Provide the [X, Y] coordinate of the cell's center where the given text is located.  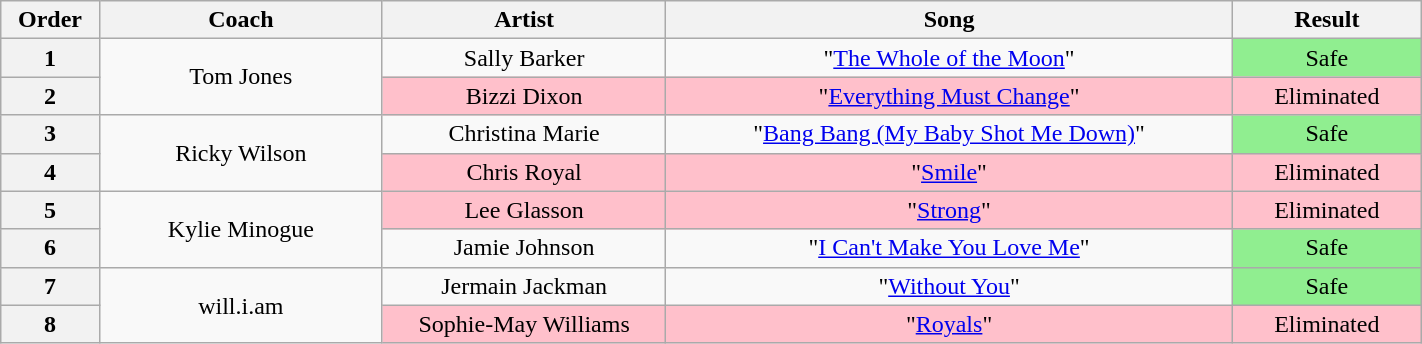
"Without You" [950, 286]
Chris Royal [524, 172]
Artist [524, 20]
Coach [240, 20]
Song [950, 20]
"I Can't Make You Love Me" [950, 248]
1 [50, 58]
2 [50, 96]
Jamie Johnson [524, 248]
Lee Glasson [524, 210]
Order [50, 20]
7 [50, 286]
Kylie Minogue [240, 229]
"Bang Bang (My Baby Shot Me Down)" [950, 134]
5 [50, 210]
8 [50, 324]
Sophie-May Williams [524, 324]
"Strong" [950, 210]
6 [50, 248]
"Smile" [950, 172]
Tom Jones [240, 77]
Ricky Wilson [240, 153]
4 [50, 172]
Jermain Jackman [524, 286]
"Everything Must Change" [950, 96]
Christina Marie [524, 134]
"The Whole of the Moon" [950, 58]
"Royals" [950, 324]
Result [1326, 20]
3 [50, 134]
Bizzi Dixon [524, 96]
will.i.am [240, 305]
Sally Barker [524, 58]
